Locate the cell with the specified text and output its (x, y) center coordinate. 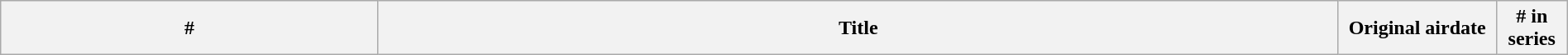
Original airdate (1417, 28)
# (190, 28)
# in series (1532, 28)
Title (858, 28)
